For the text-containing cell, return its midpoint in (X, Y) coordinate format. 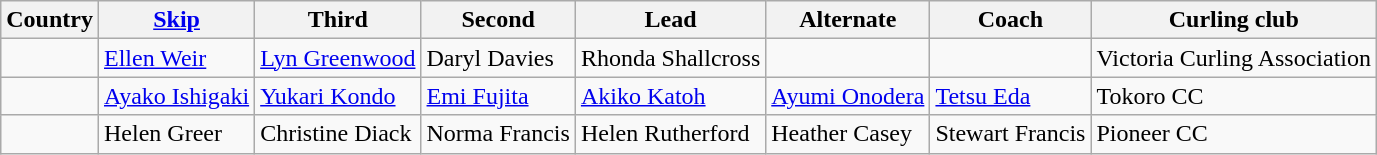
Heather Casey (848, 134)
Rhonda Shallcross (670, 58)
Ayako Ishigaki (176, 96)
Tokoro CC (1234, 96)
Second (498, 20)
Country (50, 20)
Skip (176, 20)
Akiko Katoh (670, 96)
Third (338, 20)
Emi Fujita (498, 96)
Ellen Weir (176, 58)
Lyn Greenwood (338, 58)
Alternate (848, 20)
Yukari Kondo (338, 96)
Christine Diack (338, 134)
Helen Greer (176, 134)
Curling club (1234, 20)
Norma Francis (498, 134)
Helen Rutherford (670, 134)
Stewart Francis (1010, 134)
Daryl Davies (498, 58)
Pioneer CC (1234, 134)
Lead (670, 20)
Victoria Curling Association (1234, 58)
Coach (1010, 20)
Ayumi Onodera (848, 96)
Tetsu Eda (1010, 96)
